Scan for the cell matching the given text and deliver its (X, Y) coordinate at center. 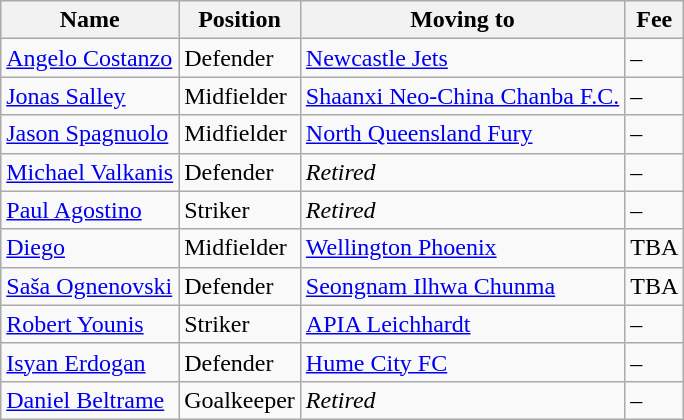
Diego (90, 248)
Position (240, 20)
Fee (654, 20)
Name (90, 20)
North Queensland Fury (462, 134)
Jason Spagnuolo (90, 134)
Hume City FC (462, 362)
Wellington Phoenix (462, 248)
Angelo Costanzo (90, 58)
Goalkeeper (240, 400)
Michael Valkanis (90, 172)
Isyan Erdogan (90, 362)
Daniel Beltrame (90, 400)
Robert Younis (90, 324)
Newcastle Jets (462, 58)
APIA Leichhardt (462, 324)
Saša Ognenovski (90, 286)
Shaanxi Neo-China Chanba F.C. (462, 96)
Moving to (462, 20)
Seongnam Ilhwa Chunma (462, 286)
Jonas Salley (90, 96)
Paul Agostino (90, 210)
